Pinpoint the cell where the given text exists, returning its [X, Y] midpoint coordinate. 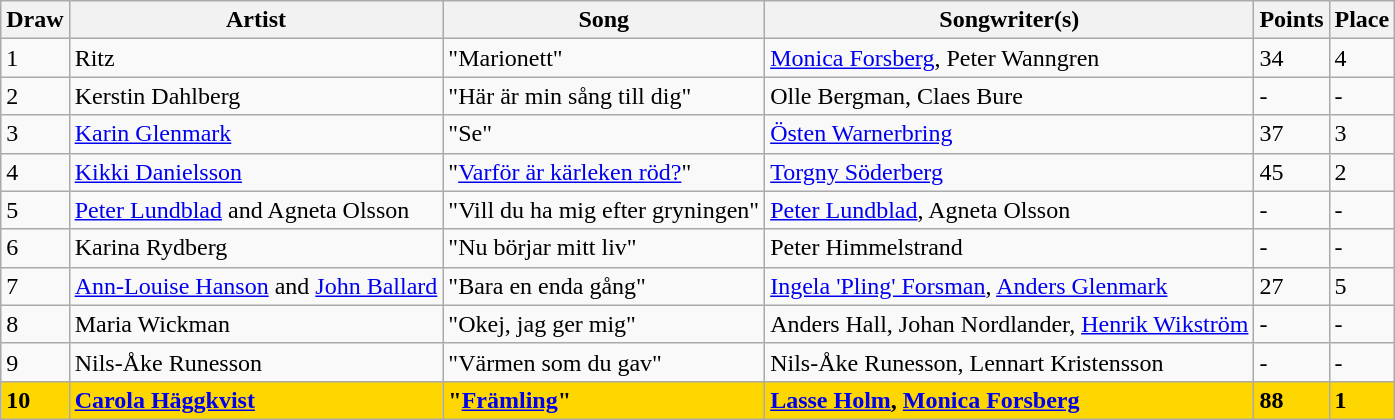
Karin Glenmark [256, 134]
"Värmen som du gav" [604, 362]
34 [1292, 58]
Peter Lundblad and Agneta Olsson [256, 210]
Points [1292, 20]
Songwriter(s) [1010, 20]
Nils-Åke Runesson [256, 362]
"Vill du ha mig efter gryningen" [604, 210]
Olle Bergman, Claes Bure [1010, 96]
Carola Häggkvist [256, 400]
Peter Himmelstrand [1010, 248]
45 [1292, 172]
"Här är min sång till dig" [604, 96]
"Se" [604, 134]
6 [35, 248]
7 [35, 286]
Ritz [256, 58]
"Varför är kärleken röd?" [604, 172]
Monica Forsberg, Peter Wanngren [1010, 58]
88 [1292, 400]
"Bara en enda gång" [604, 286]
Ann-Louise Hanson and John Ballard [256, 286]
9 [35, 362]
"Marionett" [604, 58]
"Okej, jag ger mig" [604, 324]
Karina Rydberg [256, 248]
Nils-Åke Runesson, Lennart Kristensson [1010, 362]
10 [35, 400]
Draw [35, 20]
Maria Wickman [256, 324]
Östen Warnerbring [1010, 134]
Place [1362, 20]
Artist [256, 20]
27 [1292, 286]
Lasse Holm, Monica Forsberg [1010, 400]
Anders Hall, Johan Nordlander, Henrik Wikström [1010, 324]
Torgny Söderberg [1010, 172]
8 [35, 324]
Ingela 'Pling' Forsman, Anders Glenmark [1010, 286]
Kikki Danielsson [256, 172]
37 [1292, 134]
"Nu börjar mitt liv" [604, 248]
Song [604, 20]
"Främling" [604, 400]
Kerstin Dahlberg [256, 96]
Peter Lundblad, Agneta Olsson [1010, 210]
